For the text-containing cell, return its midpoint in [X, Y] coordinate format. 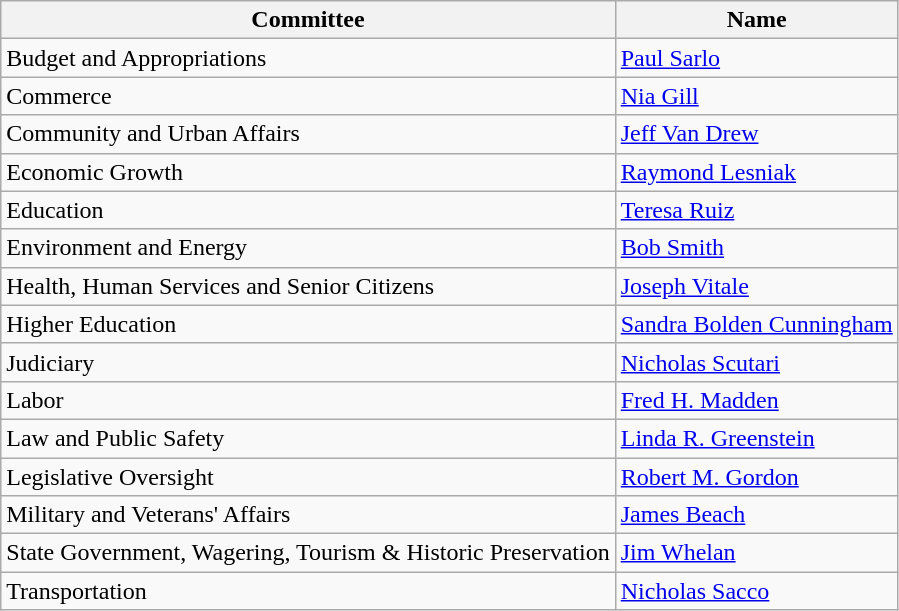
Linda R. Greenstein [756, 438]
Paul Sarlo [756, 58]
Name [756, 20]
Labor [308, 400]
Law and Public Safety [308, 438]
Health, Human Services and Senior Citizens [308, 286]
James Beach [756, 515]
Committee [308, 20]
Bob Smith [756, 248]
Higher Education [308, 324]
Jeff Van Drew [756, 134]
Sandra Bolden Cunningham [756, 324]
Nia Gill [756, 96]
Jim Whelan [756, 553]
Education [308, 210]
Judiciary [308, 362]
Fred H. Madden [756, 400]
Nicholas Scutari [756, 362]
Transportation [308, 591]
Joseph Vitale [756, 286]
Military and Veterans' Affairs [308, 515]
Legislative Oversight [308, 477]
Nicholas Sacco [756, 591]
Environment and Energy [308, 248]
Budget and Appropriations [308, 58]
Community and Urban Affairs [308, 134]
Teresa Ruiz [756, 210]
Robert M. Gordon [756, 477]
State Government, Wagering, Tourism & Historic Preservation [308, 553]
Commerce [308, 96]
Economic Growth [308, 172]
Raymond Lesniak [756, 172]
